Identify which cell holds the provided text, then report its [X, Y] central coordinate. 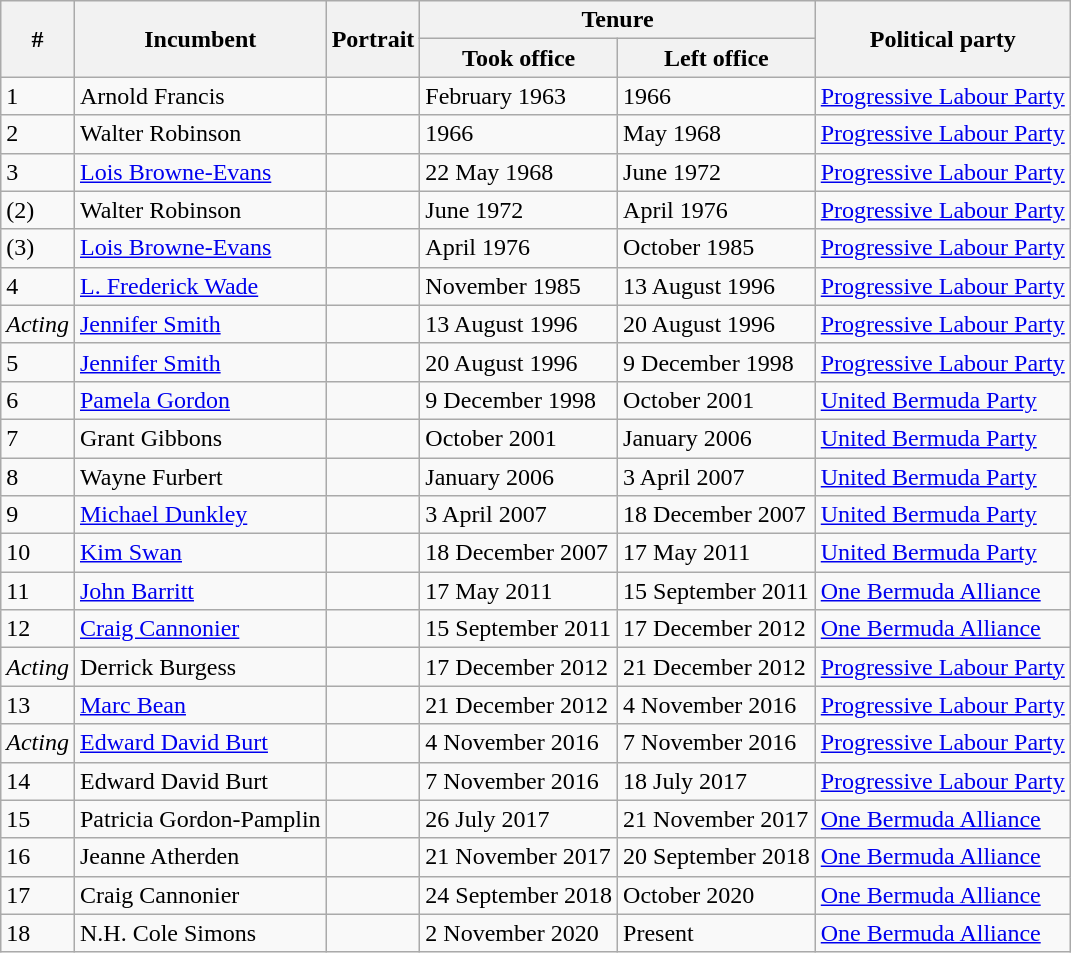
13 [38, 705]
October 1985 [717, 248]
Patricia Gordon-Pamplin [200, 819]
20 September 2018 [717, 857]
October 2020 [717, 895]
(2) [38, 210]
Pamela Gordon [200, 400]
12 [38, 629]
Took office [519, 58]
6 [38, 400]
10 [38, 553]
Kim Swan [200, 553]
4 [38, 286]
26 July 2017 [519, 819]
7 [38, 438]
February 1963 [519, 96]
Michael Dunkley [200, 515]
John Barritt [200, 591]
L. Frederick Wade [200, 286]
2 [38, 134]
Arnold Francis [200, 96]
16 [38, 857]
17 [38, 895]
Political party [942, 39]
Present [717, 933]
14 [38, 781]
May 1968 [717, 134]
18 July 2017 [717, 781]
(3) [38, 248]
Jeanne Atherden [200, 857]
November 1985 [519, 286]
18 [38, 933]
24 September 2018 [519, 895]
3 [38, 172]
Marc Bean [200, 705]
Wayne Furbert [200, 477]
11 [38, 591]
Grant Gibbons [200, 438]
5 [38, 362]
1 [38, 96]
8 [38, 477]
2 November 2020 [519, 933]
22 May 1968 [519, 172]
15 [38, 819]
Tenure [618, 20]
N.H. Cole Simons [200, 933]
Portrait [373, 39]
Left office [717, 58]
Incumbent [200, 39]
Derrick Burgess [200, 667]
# [38, 39]
9 [38, 515]
